Return [x, y] of the center of cell containing provided text 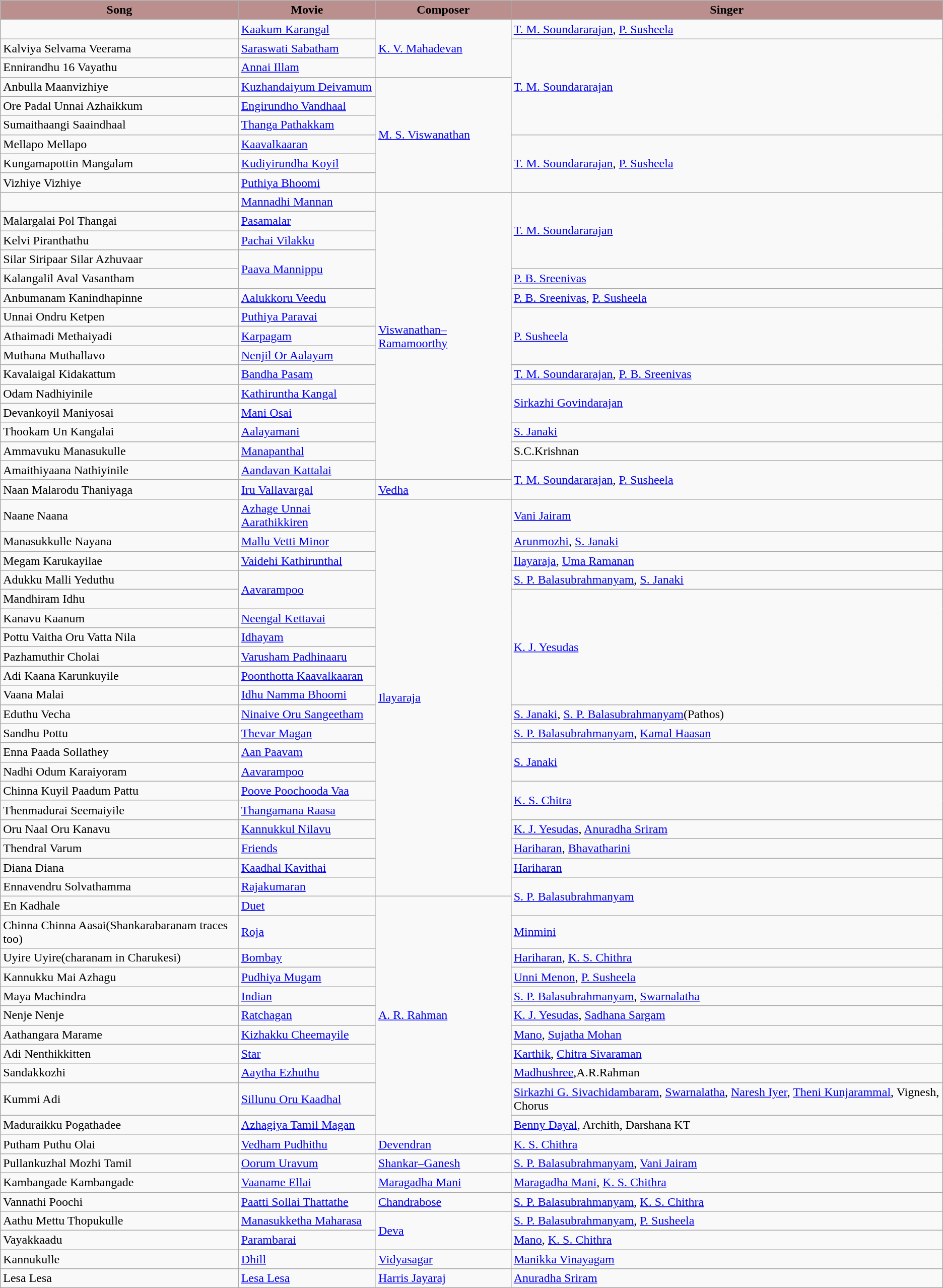
Manapanthal [307, 451]
Pachai Vilakku [307, 240]
Sirkazhi Govindarajan [726, 403]
Sillunu Oru Kaadhal [307, 1099]
Ilayaraja [443, 697]
Adukku Malli Yeduthu [119, 580]
Mano, K. S. Chithra [726, 1240]
Kalangalil Aval Vasantham [119, 279]
Kudiyirundha Koyil [307, 163]
Minmini [726, 932]
Kambangade Kambangade [119, 1182]
Odam Nadhiyinile [119, 394]
Oorum Uravum [307, 1163]
Deva [443, 1231]
Naan Malarodu Thaniyaga [119, 489]
Varusham Padhinaaru [307, 657]
Malargalai Pol Thangai [119, 221]
Sirkazhi G. Sivachidambaram, Swarnalatha, Naresh Iyer, Theni Kunjarammal, Vignesh, Chorus [726, 1099]
S. P. Balasubrahmanyam, P. Susheela [726, 1221]
Kaadhal Kavithai [307, 867]
Vaaname Ellai [307, 1182]
Eduthu Vecha [119, 714]
Vannathi Poochi [119, 1202]
Thendral Varum [119, 848]
P. Susheela [726, 336]
Kanavu Kaanum [119, 618]
K. V. Mahadevan [443, 48]
Shankar–Ganesh [443, 1163]
S. P. Balasubrahmanyam [726, 896]
Parambarai [307, 1240]
Maragadha Mani [443, 1182]
Amaithiyaana Nathiyinile [119, 470]
Dhill [307, 1259]
Aathangara Marame [119, 1035]
P. B. Sreenivas [726, 279]
Ore Padal Unnai Azhaikkum [119, 106]
Vedham Pudhithu [307, 1144]
Idhayam [307, 637]
Star [307, 1054]
Bandha Pasam [307, 374]
Megam Karukayilae [119, 561]
Oru Naal Oru Kanavu [119, 829]
Duet [307, 906]
K. S. Chitra [726, 800]
Nenje Nenje [119, 1015]
Vizhiye Vizhiye [119, 182]
K. J. Yesudas, Anuradha Sriram [726, 829]
P. B. Sreenivas, P. Susheela [726, 298]
Anuradha Sriram [726, 1278]
Maragadha Mani, K. S. Chithra [726, 1182]
Karpagam [307, 336]
Aan Paavam [307, 752]
Viswanathan–Ramamoorthy [443, 336]
K. S. Chithra [726, 1144]
Kannukku Mai Azhagu [119, 977]
Manasukkulle Nayana [119, 541]
S. P. Balasubrahmanyam, Vani Jairam [726, 1163]
Ammavuku Manasukulle [119, 451]
Pottu Vaitha Oru Vatta Nila [119, 637]
Friends [307, 848]
Nadhi Odum Karaiyoram [119, 771]
Ilayaraja, Uma Ramanan [726, 561]
Devankoyil Maniyosai [119, 413]
Manasukketha Maharasa [307, 1221]
Puthiya Bhoomi [307, 182]
Mallu Vetti Minor [307, 541]
Kelvi Piranthathu [119, 240]
Unni Menon, P. Susheela [726, 977]
Poonthotta Kaavalkaaran [307, 676]
Vidyasagar [443, 1259]
K. J. Yesudas, Sadhana Sargam [726, 1015]
Paatti Sollai Thattathe [307, 1202]
Diana Diana [119, 867]
Chandrabose [443, 1202]
Uyire Uyire(charanam in Charukesi) [119, 958]
Kungamapottin Mangalam [119, 163]
Pudhiya Mugam [307, 977]
Azhage Unnai Aarathikkiren [307, 515]
Mano, Sujatha Mohan [726, 1035]
Poove Poochooda Vaa [307, 791]
Kathiruntha Kangal [307, 394]
Kannukulle [119, 1259]
Roja [307, 932]
Aalayamani [307, 432]
K. J. Yesudas [726, 647]
Mani Osai [307, 413]
Vani Jairam [726, 515]
Pazhamuthir Cholai [119, 657]
En Kadhale [119, 906]
Indian [307, 996]
M. S. Viswanathan [443, 135]
Sandakkozhi [119, 1073]
Sumaithaangi Saaindhaal [119, 125]
Muthana Muthallavo [119, 355]
Unnai Ondru Ketpen [119, 317]
Saraswati Sabatham [307, 48]
Composer [443, 10]
Ratchagan [307, 1015]
Putham Puthu Olai [119, 1144]
Mandhiram Idhu [119, 599]
Hariharan, K. S. Chithra [726, 958]
Kuzhandaiyum Deivamum [307, 87]
Rajakumaran [307, 887]
Adi Nenthikkitten [119, 1054]
Kizhakku Cheemayile [307, 1035]
Hariharan [726, 867]
Naane Naana [119, 515]
S. P. Balasubrahmanyam, K. S. Chithra [726, 1202]
Vaidehi Kathirunthal [307, 561]
S. Janaki, S. P. Balasubrahmanyam(Pathos) [726, 714]
Aathu Mettu Thopukulle [119, 1221]
Thevar Magan [307, 733]
Kummi Adi [119, 1099]
Ennavendru Solvathamma [119, 887]
Kaakum Karangal [307, 29]
Kannukkul Nilavu [307, 829]
Ennirandhu 16 Vayathu [119, 68]
Pasamalar [307, 221]
Nenjil Or Aalayam [307, 355]
Hariharan, Bhavatharini [726, 848]
Madhushree,A.R.Rahman [726, 1073]
Benny Dayal, Archith, Darshana KT [726, 1125]
Maduraikku Pogathadee [119, 1125]
Bombay [307, 958]
Kaavalkaaran [307, 144]
Thanga Pathakkam [307, 125]
Sandhu Pottu [119, 733]
Chinna Chinna Aasai(Shankarabaranam traces too) [119, 932]
Puthiya Paravai [307, 317]
Iru Vallavargal [307, 489]
Annai Illam [307, 68]
Aandavan Kattalai [307, 470]
Devendran [443, 1144]
Anbumanam Kanindhapinne [119, 298]
Thenmadurai Seemaiyile [119, 810]
Thangamana Raasa [307, 810]
S. P. Balasubrahmanyam, Kamal Haasan [726, 733]
Aaytha Ezhuthu [307, 1073]
T. M. Soundararajan, P. B. Sreenivas [726, 374]
S. P. Balasubrahmanyam, S. Janaki [726, 580]
Karthik, Chitra Sivaraman [726, 1054]
Kavalaigal Kidakattum [119, 374]
Arunmozhi, S. Janaki [726, 541]
Chinna Kuyil Paadum Pattu [119, 791]
Harris Jayaraj [443, 1278]
A. R. Rahman [443, 1016]
Ninaive Oru Sangeetham [307, 714]
Thookam Un Kangalai [119, 432]
Kalviya Selvama Veerama [119, 48]
Vayakkaadu [119, 1240]
Song [119, 10]
Paava Mannippu [307, 269]
Movie [307, 10]
Singer [726, 10]
Azhagiya Tamil Magan [307, 1125]
Aalukkoru Veedu [307, 298]
Adi Kaana Karunkuyile [119, 676]
S. P. Balasubrahmanyam, Swarnalatha [726, 996]
Manikka Vinayagam [726, 1259]
Mellapo Mellapo [119, 144]
Neengal Kettavai [307, 618]
Idhu Namma Bhoomi [307, 695]
Vedha [443, 489]
Anbulla Maanvizhiye [119, 87]
Engirundho Vandhaal [307, 106]
Maya Machindra [119, 996]
Enna Paada Sollathey [119, 752]
Pullankuzhal Mozhi Tamil [119, 1163]
Silar Siripaar Silar Azhuvaar [119, 260]
Athaimadi Methaiyadi [119, 336]
Mannadhi Mannan [307, 202]
Vaana Malai [119, 695]
S.C.Krishnan [726, 451]
